Extract the (x, y) coordinate from the center of the cell holding the provided text.  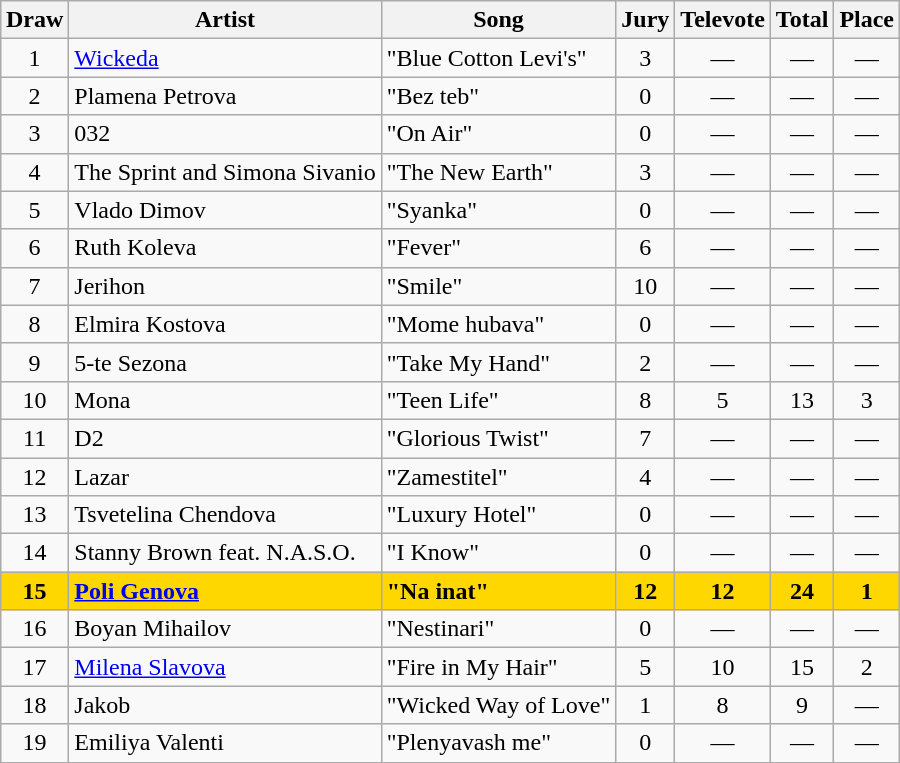
Lazar (225, 477)
Artist (225, 20)
"Fever" (498, 248)
Poli Genova (225, 591)
"Plenyavash me" (498, 743)
Total (802, 20)
"Bez teb" (498, 96)
24 (802, 591)
Plamena Petrova (225, 96)
Milena Slavova (225, 667)
Tsvetelina Chendova (225, 515)
Emiliya Valenti (225, 743)
"Fire in My Hair" (498, 667)
"Nestinari" (498, 629)
Ruth Koleva (225, 248)
"Wicked Way of Love" (498, 705)
"Take My Hand" (498, 362)
Jerihon (225, 286)
Vlado Dimov (225, 210)
Jakob (225, 705)
19 (34, 743)
"On Air" (498, 134)
Boyan Mihailov (225, 629)
032 (225, 134)
"Blue Cotton Levi's" (498, 58)
"I Know" (498, 553)
"Na inat" (498, 591)
Mona (225, 400)
"Glorious Twist" (498, 438)
5-te Sezona (225, 362)
"Syanka" (498, 210)
18 (34, 705)
"Zamestitel" (498, 477)
"Teen Life" (498, 400)
"The New Earth" (498, 172)
Place (867, 20)
The Sprint and Simona Sivanio (225, 172)
Draw (34, 20)
Televote (722, 20)
"Luxury Hotel" (498, 515)
Wickeda (225, 58)
11 (34, 438)
Jury (646, 20)
17 (34, 667)
14 (34, 553)
Stanny Brown feat. N.A.S.O. (225, 553)
Song (498, 20)
Elmira Kostova (225, 324)
"Smile" (498, 286)
D2 (225, 438)
16 (34, 629)
"Mome hubava" (498, 324)
